Extract the [X, Y] coordinate from the center of the cell holding the provided text.  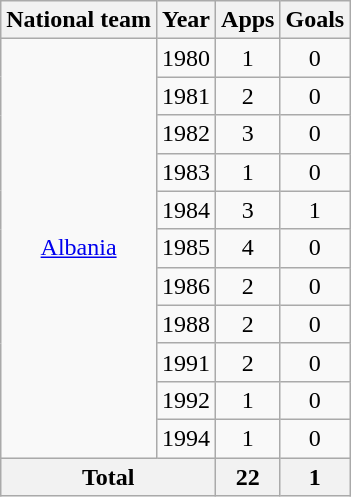
1985 [186, 248]
1992 [186, 400]
Goals [315, 20]
1991 [186, 362]
1983 [186, 172]
22 [248, 477]
Albania [79, 248]
National team [79, 20]
1988 [186, 324]
1981 [186, 96]
Total [108, 477]
1984 [186, 210]
Year [186, 20]
4 [248, 248]
1986 [186, 286]
Apps [248, 20]
1980 [186, 58]
1994 [186, 438]
1982 [186, 134]
